Extract the [X, Y] coordinate from the center of the cell holding the provided text.  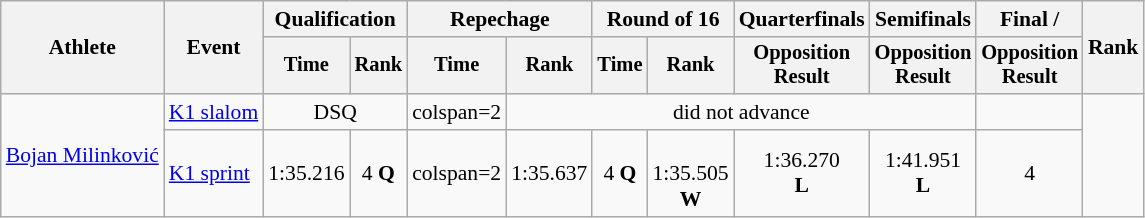
Final / [1030, 19]
Semifinals [924, 19]
Athlete [82, 48]
DSQ [335, 112]
Repechage [500, 19]
1:35.505W [690, 174]
4 [1030, 174]
did not advance [741, 112]
1:41.951L [924, 174]
1:35.637 [549, 174]
K1 sprint [214, 174]
Bojan Milinković [82, 155]
Qualification [335, 19]
1:35.216 [306, 174]
Event [214, 48]
1:36.270L [802, 174]
Round of 16 [662, 19]
K1 slalom [214, 112]
Quarterfinals [802, 19]
